Determine the [X, Y] coordinate at the center of the cell enclosing the given text.  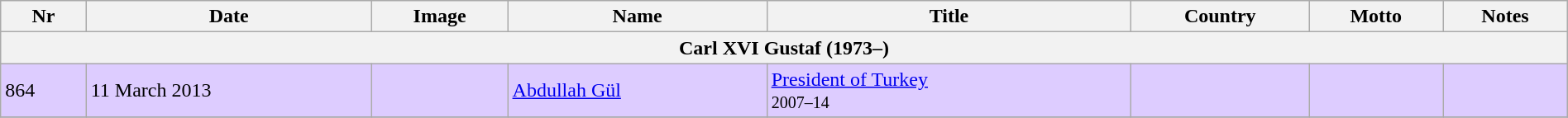
Country [1221, 17]
Name [637, 17]
Image [440, 17]
President of Turkey2007–14 [949, 91]
Title [949, 17]
864 [43, 91]
Notes [1505, 17]
Carl XVI Gustaf (1973–) [784, 48]
Nr [43, 17]
11 March 2013 [228, 91]
Abdullah Gül [637, 91]
Date [228, 17]
Motto [1376, 17]
